Extract the [X, Y] coordinate from the center of the cell holding the provided text.  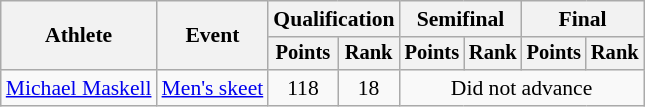
Qualification [334, 19]
Semifinal [461, 19]
Event [213, 36]
18 [369, 88]
118 [302, 88]
Athlete [79, 36]
Michael Maskell [79, 88]
Men's skeet [213, 88]
Final [583, 19]
Did not advance [522, 88]
